Pinpoint the cell where the given text exists, returning its [X, Y] midpoint coordinate. 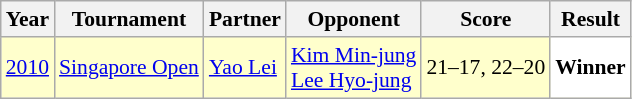
Tournament [129, 19]
Kim Min-jung Lee Hyo-jung [354, 68]
21–17, 22–20 [486, 68]
Result [590, 19]
Yao Lei [245, 68]
Year [28, 19]
Winner [590, 68]
Singapore Open [129, 68]
Opponent [354, 19]
2010 [28, 68]
Score [486, 19]
Partner [245, 19]
